Extract the [X, Y] coordinate from the center of the cell holding the provided text.  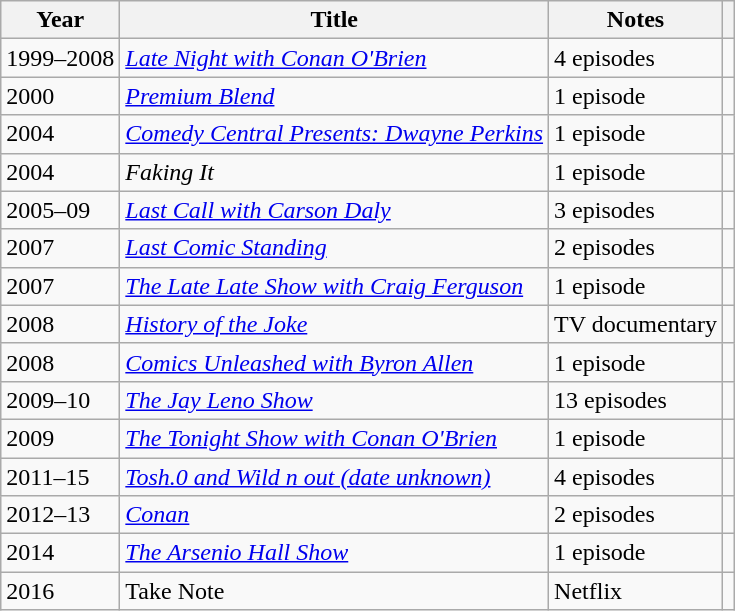
The Arsenio Hall Show [334, 553]
Last Call with Carson Daly [334, 210]
Premium Blend [334, 96]
2005–09 [60, 210]
2009 [60, 438]
2016 [60, 591]
Year [60, 20]
2012–13 [60, 515]
2009–10 [60, 400]
Faking It [334, 172]
Conan [334, 515]
2014 [60, 553]
1999–2008 [60, 58]
Last Comic Standing [334, 248]
Title [334, 20]
Notes [636, 20]
The Late Late Show with Craig Ferguson [334, 286]
History of the Joke [334, 324]
Comics Unleashed with Byron Allen [334, 362]
2000 [60, 96]
2011–15 [60, 477]
Tosh.0 and Wild n out (date unknown) [334, 477]
Take Note [334, 591]
Netflix [636, 591]
The Jay Leno Show [334, 400]
Late Night with Conan O'Brien [334, 58]
Comedy Central Presents: Dwayne Perkins [334, 134]
The Tonight Show with Conan O'Brien [334, 438]
TV documentary [636, 324]
13 episodes [636, 400]
3 episodes [636, 210]
